Detect which cell encompasses the target text, then output its (X, Y) center coordinate. 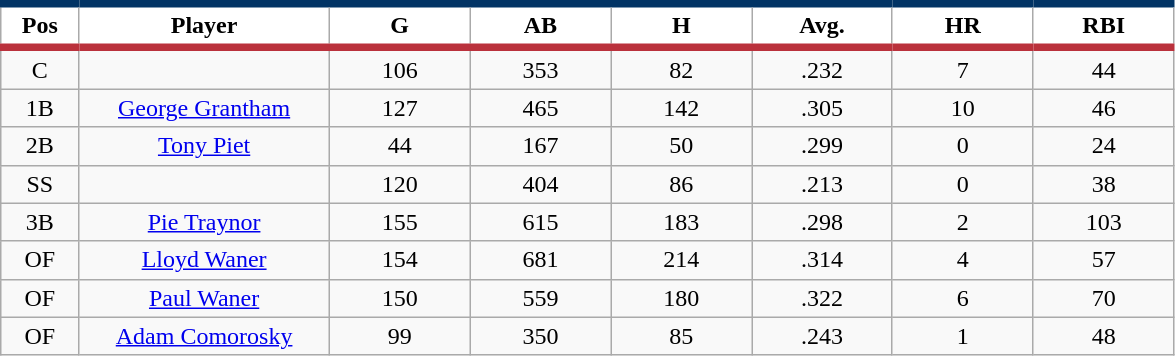
C (40, 68)
RBI (1104, 26)
404 (540, 184)
103 (1104, 222)
559 (540, 298)
G (400, 26)
214 (682, 260)
H (682, 26)
150 (400, 298)
353 (540, 68)
350 (540, 336)
120 (400, 184)
1B (40, 108)
155 (400, 222)
Pie Traynor (204, 222)
.314 (822, 260)
48 (1104, 336)
38 (1104, 184)
1 (962, 336)
.298 (822, 222)
.299 (822, 146)
SS (40, 184)
50 (682, 146)
.243 (822, 336)
AB (540, 26)
183 (682, 222)
.305 (822, 108)
86 (682, 184)
70 (1104, 298)
Player (204, 26)
10 (962, 108)
180 (682, 298)
3B (40, 222)
Lloyd Waner (204, 260)
Avg. (822, 26)
Tony Piet (204, 146)
85 (682, 336)
465 (540, 108)
106 (400, 68)
6 (962, 298)
681 (540, 260)
7 (962, 68)
Pos (40, 26)
.213 (822, 184)
127 (400, 108)
24 (1104, 146)
615 (540, 222)
99 (400, 336)
George Grantham (204, 108)
167 (540, 146)
4 (962, 260)
57 (1104, 260)
.232 (822, 68)
.322 (822, 298)
46 (1104, 108)
Paul Waner (204, 298)
HR (962, 26)
142 (682, 108)
82 (682, 68)
154 (400, 260)
2B (40, 146)
2 (962, 222)
Adam Comorosky (204, 336)
